Detect which cell encompasses the target text, then output its [x, y] center coordinate. 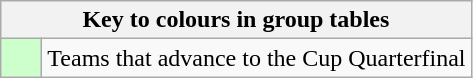
Teams that advance to the Cup Quarterfinal [256, 58]
Key to colours in group tables [236, 20]
